Determine the (x, y) coordinate at the center of the cell enclosing the given text.  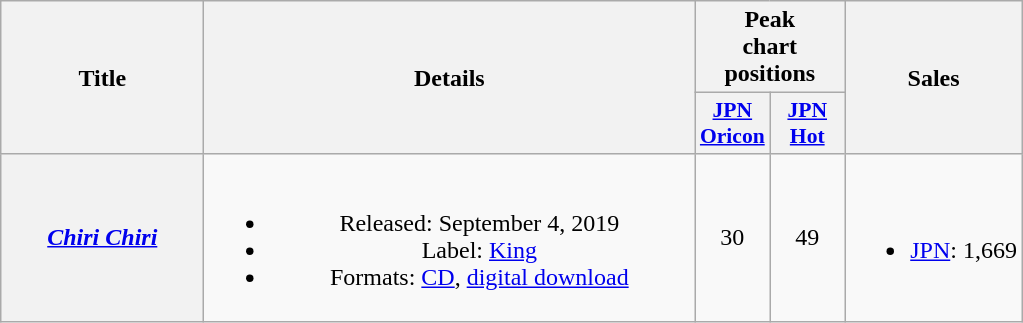
Chiri Chiri (102, 238)
30 (732, 238)
Sales (934, 78)
JPNHot (808, 124)
49 (808, 238)
JPNOricon (732, 124)
Peakchartpositions (770, 47)
Released: September 4, 2019Label: KingFormats: CD, digital download (450, 238)
Title (102, 78)
JPN: 1,669 (934, 238)
Details (450, 78)
